Scan for the cell matching the given text and deliver its [x, y] coordinate at center. 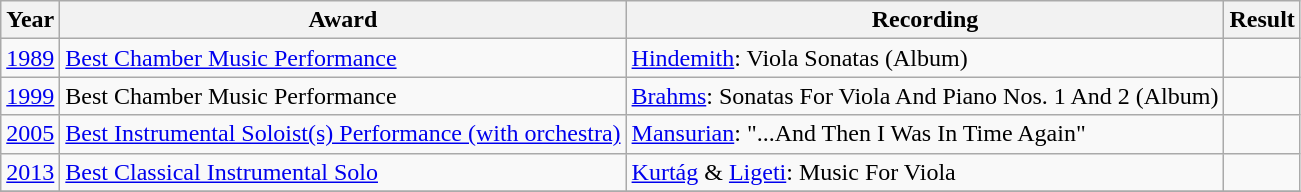
Year [30, 20]
Award [343, 20]
Hindemith: Viola Sonatas (Album) [925, 58]
2005 [30, 134]
Best Classical Instrumental Solo [343, 172]
Recording [925, 20]
Kurtág & Ligeti: Music For Viola [925, 172]
Brahms: Sonatas For Viola And Piano Nos. 1 And 2 (Album) [925, 96]
2013 [30, 172]
1989 [30, 58]
Result [1262, 20]
1999 [30, 96]
Best Instrumental Soloist(s) Performance (with orchestra) [343, 134]
Mansurian: "...And Then I Was In Time Again" [925, 134]
